Locate the cell with the specified text and output its [x, y] center coordinate. 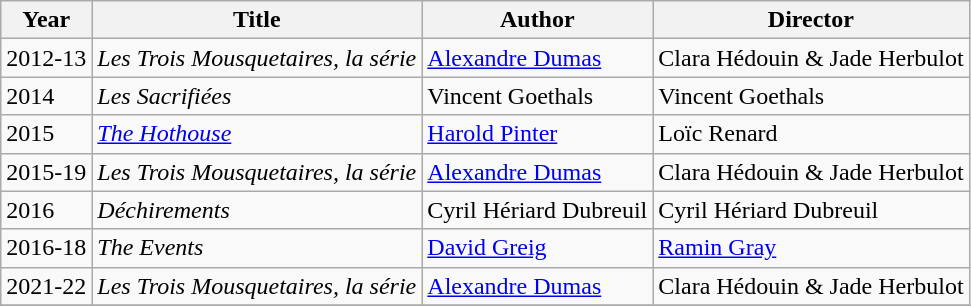
2021-22 [46, 286]
David Greig [538, 248]
Loïc Renard [811, 134]
2015 [46, 134]
2012-13 [46, 58]
Harold Pinter [538, 134]
2016 [46, 210]
The Events [257, 248]
The Hothouse [257, 134]
2016-18 [46, 248]
Déchirements [257, 210]
2014 [46, 96]
Les Sacrifiées [257, 96]
Title [257, 20]
Ramin Gray [811, 248]
Author [538, 20]
Year [46, 20]
Director [811, 20]
2015-19 [46, 172]
